Locate the cell with the specified text and output its (X, Y) center coordinate. 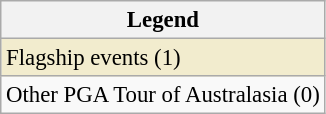
Legend (163, 20)
Other PGA Tour of Australasia (0) (163, 95)
Flagship events (1) (163, 58)
